Find where the given text appears and provide that cell's center as [x, y] coordinate. 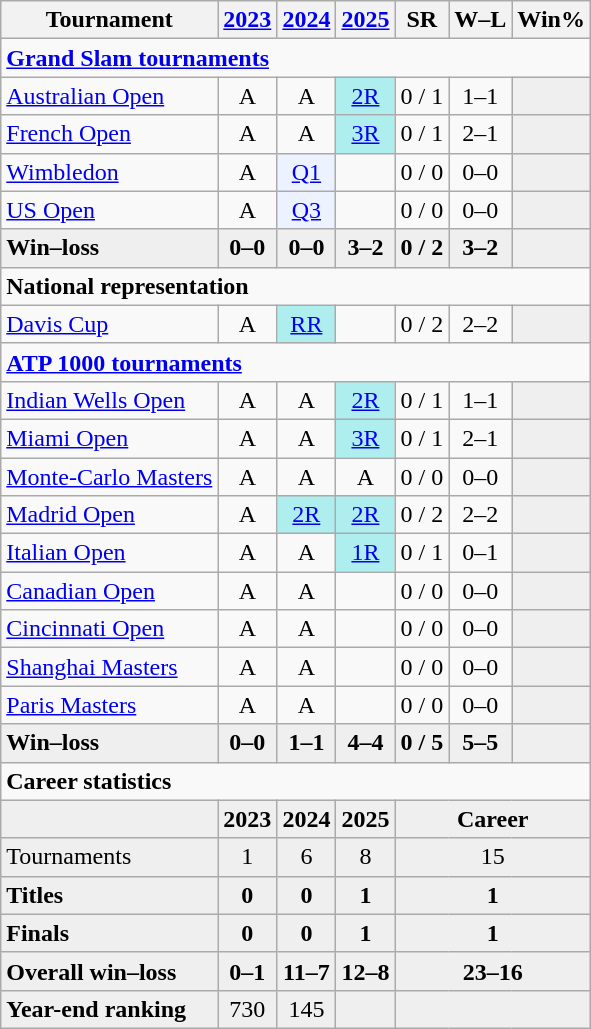
RR [306, 324]
Career statistics [296, 781]
Madrid Open [110, 515]
730 [248, 1009]
Finals [110, 933]
Overall win–loss [110, 971]
Q1 [306, 172]
ATP 1000 tournaments [296, 362]
12–8 [366, 971]
Q3 [306, 210]
Australian Open [110, 96]
Titles [110, 895]
Tournaments [110, 857]
SR [422, 20]
Shanghai Masters [110, 667]
Miami Open [110, 438]
23–16 [492, 971]
Canadian Open [110, 591]
0 / 5 [422, 743]
W–L [480, 20]
Year-end ranking [110, 1009]
Grand Slam tournaments [296, 58]
Davis Cup [110, 324]
15 [492, 857]
4–4 [366, 743]
Win% [552, 20]
Monte-Carlo Masters [110, 477]
Career [492, 819]
11–7 [306, 971]
US Open [110, 210]
Tournament [110, 20]
8 [366, 857]
National representation [296, 286]
145 [306, 1009]
Cincinnati Open [110, 629]
Indian Wells Open [110, 400]
Paris Masters [110, 705]
French Open [110, 134]
5–5 [480, 743]
1R [366, 553]
Italian Open [110, 553]
Wimbledon [110, 172]
6 [306, 857]
